Determine the (x, y) coordinate at the center of the cell enclosing the given text.  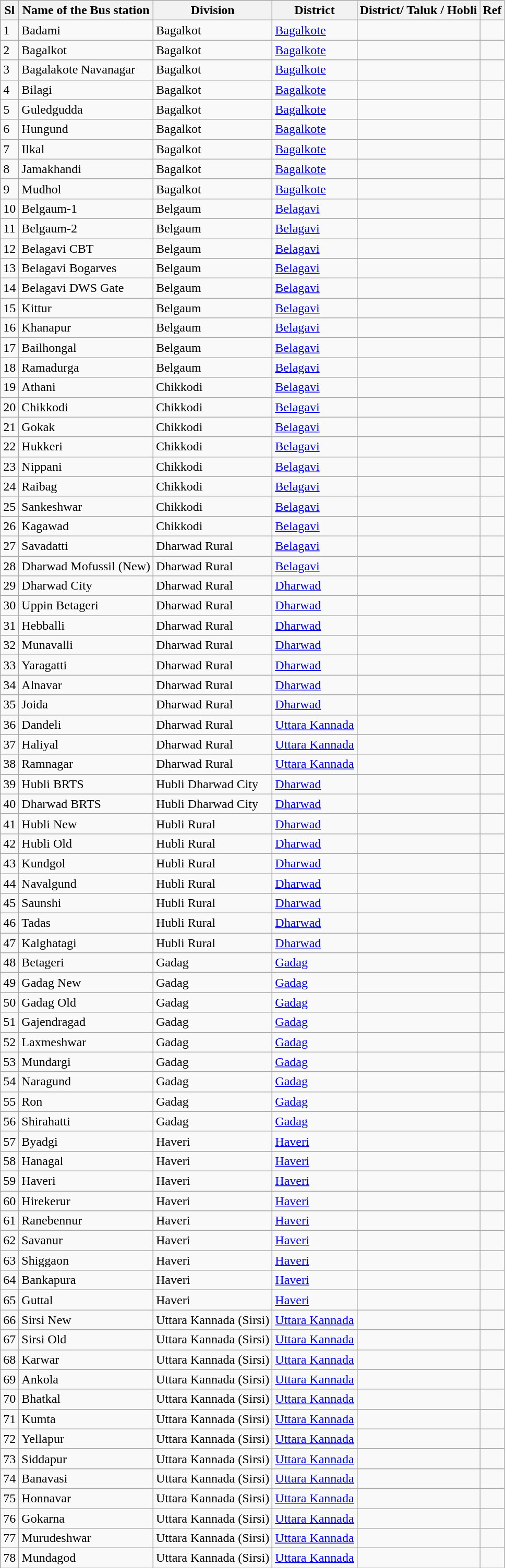
Karwar (86, 1359)
73 (9, 1459)
Alnavar (86, 685)
Dharwad City (86, 586)
Hebballi (86, 626)
68 (9, 1359)
Hubli New (86, 824)
Ref (492, 10)
Mudhol (86, 189)
Ron (86, 1101)
33 (9, 665)
District (315, 10)
Hukkeri (86, 447)
44 (9, 884)
Savadatti (86, 546)
75 (9, 1498)
Ankola (86, 1379)
22 (9, 447)
Hubli Old (86, 843)
20 (9, 407)
Joida (86, 705)
40 (9, 804)
15 (9, 308)
78 (9, 1558)
Nippani (86, 467)
Gajendragad (86, 1022)
Raibag (86, 486)
Yaragatti (86, 665)
Hirekerur (86, 1200)
48 (9, 963)
Mundargi (86, 1062)
16 (9, 328)
Gokak (86, 427)
8 (9, 169)
Hubli BRTS (86, 784)
Bankapura (86, 1280)
47 (9, 943)
49 (9, 983)
11 (9, 228)
Name of the Bus station (86, 10)
7 (9, 149)
61 (9, 1221)
70 (9, 1399)
Siddapur (86, 1459)
Uppin Betageri (86, 606)
District/ Taluk / Hobli (418, 10)
Belagavi CBT (86, 249)
52 (9, 1042)
Shiggaon (86, 1260)
Ramadurga (86, 367)
Athani (86, 387)
66 (9, 1320)
1 (9, 30)
Kalghatagi (86, 943)
77 (9, 1538)
27 (9, 546)
72 (9, 1439)
Bhatkal (86, 1399)
Belagavi Bogarves (86, 268)
63 (9, 1260)
41 (9, 824)
62 (9, 1241)
Belagavi DWS Gate (86, 288)
30 (9, 606)
45 (9, 903)
24 (9, 486)
14 (9, 288)
Ilkal (86, 149)
2 (9, 50)
3 (9, 70)
Kittur (86, 308)
Saunshi (86, 903)
Kagawad (86, 526)
29 (9, 586)
4 (9, 90)
32 (9, 645)
Banavasi (86, 1478)
Hanagal (86, 1161)
Shirahatti (86, 1121)
Khanapur (86, 328)
Savanur (86, 1241)
Hungund (86, 129)
42 (9, 843)
31 (9, 626)
Dharwad Mofussil (New) (86, 566)
Dharwad BRTS (86, 804)
Tadas (86, 923)
5 (9, 109)
54 (9, 1082)
Badami (86, 30)
Kumta (86, 1419)
76 (9, 1518)
23 (9, 467)
Bilagi (86, 90)
Laxmeshwar (86, 1042)
51 (9, 1022)
Gadag Old (86, 1002)
59 (9, 1181)
Guledgudda (86, 109)
Sirsi Old (86, 1340)
34 (9, 685)
Navalgund (86, 884)
56 (9, 1121)
Sl (9, 10)
71 (9, 1419)
60 (9, 1200)
10 (9, 209)
Gadag New (86, 983)
65 (9, 1300)
28 (9, 566)
Ranebennur (86, 1221)
17 (9, 348)
Betageri (86, 963)
57 (9, 1141)
74 (9, 1478)
43 (9, 863)
19 (9, 387)
18 (9, 367)
Belgaum-2 (86, 228)
67 (9, 1340)
Dandeli (86, 725)
Guttal (86, 1300)
50 (9, 1002)
38 (9, 764)
Gokarna (86, 1518)
69 (9, 1379)
37 (9, 744)
Division (212, 10)
Sirsi New (86, 1320)
Sankeshwar (86, 506)
Bailhongal (86, 348)
Munavalli (86, 645)
13 (9, 268)
Byadgi (86, 1141)
Naragund (86, 1082)
26 (9, 526)
53 (9, 1062)
Kundgol (86, 863)
21 (9, 427)
35 (9, 705)
36 (9, 725)
Belgaum-1 (86, 209)
Murudeshwar (86, 1538)
25 (9, 506)
12 (9, 249)
Bagalakote Navanagar (86, 70)
Yellapur (86, 1439)
Ramnagar (86, 764)
Mundagod (86, 1558)
39 (9, 784)
Jamakhandi (86, 169)
9 (9, 189)
46 (9, 923)
64 (9, 1280)
6 (9, 129)
58 (9, 1161)
Honnavar (86, 1498)
Haliyal (86, 744)
55 (9, 1101)
